Return the (x, y) coordinate for the center point of the cell that contains the specified text.  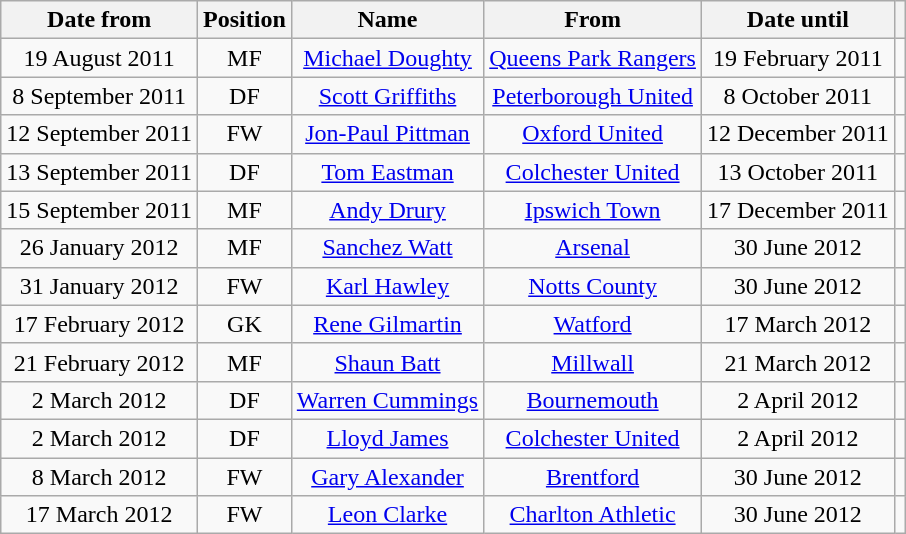
13 October 2011 (798, 172)
8 March 2012 (100, 477)
Date from (100, 20)
21 February 2012 (100, 362)
12 September 2011 (100, 134)
19 February 2011 (798, 58)
Oxford United (593, 134)
17 February 2012 (100, 324)
Tom Eastman (387, 172)
15 September 2011 (100, 210)
12 December 2011 (798, 134)
Name (387, 20)
31 January 2012 (100, 286)
Charlton Athletic (593, 515)
Warren Cummings (387, 400)
Leon Clarke (387, 515)
Millwall (593, 362)
Lloyd James (387, 438)
Scott Griffiths (387, 96)
19 August 2011 (100, 58)
GK (245, 324)
Brentford (593, 477)
Jon-Paul Pittman (387, 134)
Peterborough United (593, 96)
Ipswich Town (593, 210)
Shaun Batt (387, 362)
Arsenal (593, 248)
26 January 2012 (100, 248)
Rene Gilmartin (387, 324)
Watford (593, 324)
Andy Drury (387, 210)
Position (245, 20)
Michael Doughty (387, 58)
21 March 2012 (798, 362)
Gary Alexander (387, 477)
17 December 2011 (798, 210)
Queens Park Rangers (593, 58)
13 September 2011 (100, 172)
8 September 2011 (100, 96)
8 October 2011 (798, 96)
Bournemouth (593, 400)
Notts County (593, 286)
From (593, 20)
Date until (798, 20)
Karl Hawley (387, 286)
Sanchez Watt (387, 248)
